Find where the given text appears and provide that cell's center as [x, y] coordinate. 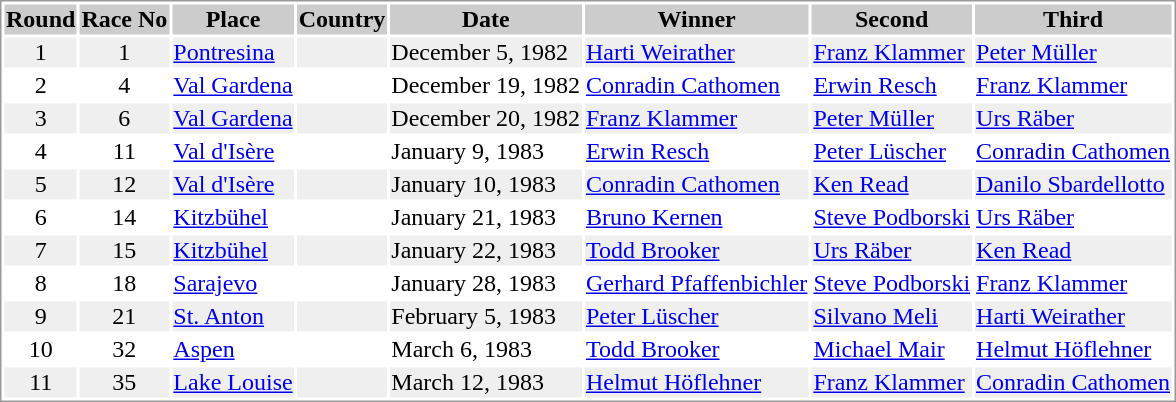
Lake Louise [233, 383]
Winner [696, 19]
2 [40, 85]
9 [40, 317]
Sarajevo [233, 283]
12 [124, 185]
35 [124, 383]
Danilo Sbardellotto [1074, 185]
January 9, 1983 [486, 151]
Bruno Kernen [696, 217]
18 [124, 283]
32 [124, 349]
March 12, 1983 [486, 383]
Country [342, 19]
Second [892, 19]
21 [124, 317]
Date [486, 19]
March 6, 1983 [486, 349]
Michael Mair [892, 349]
5 [40, 185]
Aspen [233, 349]
Round [40, 19]
Third [1074, 19]
December 19, 1982 [486, 85]
15 [124, 251]
December 20, 1982 [486, 119]
10 [40, 349]
January 10, 1983 [486, 185]
January 28, 1983 [486, 283]
Silvano Meli [892, 317]
St. Anton [233, 317]
February 5, 1983 [486, 317]
January 21, 1983 [486, 217]
Race No [124, 19]
January 22, 1983 [486, 251]
December 5, 1982 [486, 53]
Gerhard Pfaffenbichler [696, 283]
7 [40, 251]
3 [40, 119]
8 [40, 283]
14 [124, 217]
Place [233, 19]
Pontresina [233, 53]
